Scan for the cell matching the given text and deliver its (x, y) coordinate at center. 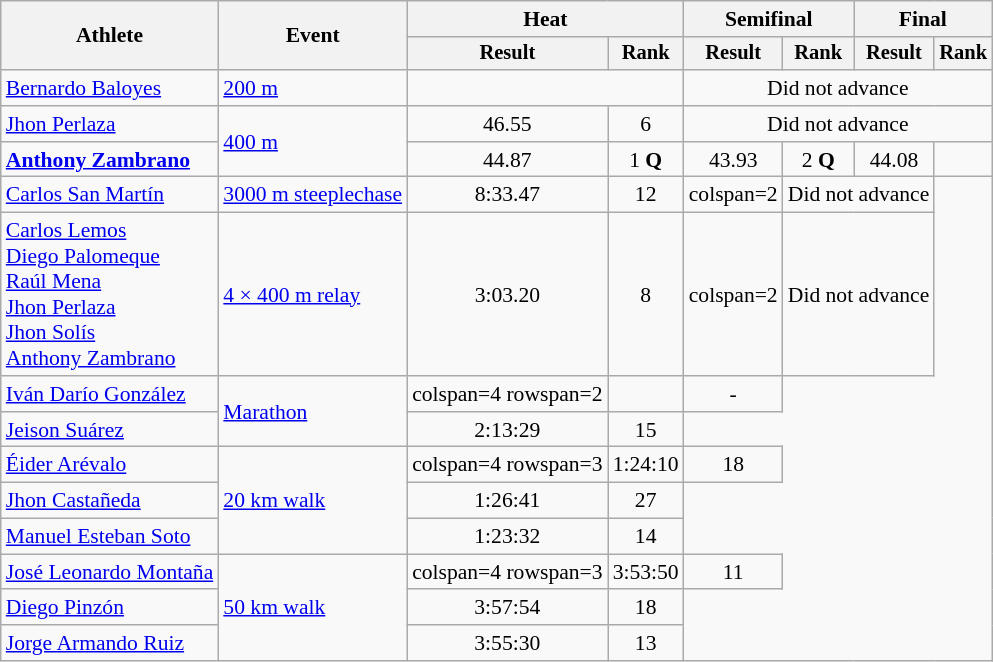
Jeison Suárez (110, 430)
Jorge Armando Ruiz (110, 643)
20 km walk (312, 500)
44.08 (894, 160)
Jhon Perlaza (110, 124)
2 Q (818, 160)
13 (646, 643)
1:26:41 (508, 501)
Athlete (110, 36)
Semifinal (769, 19)
43.93 (734, 160)
Diego Pinzón (110, 608)
2:13:29 (508, 430)
11 (734, 572)
Bernardo Baloyes (110, 88)
1:24:10 (646, 465)
14 (646, 537)
Final (923, 19)
Carlos San Martín (110, 195)
José Leonardo Montaña (110, 572)
200 m (312, 88)
Carlos LemosDiego PalomequeRaúl MenaJhon PerlazaJhon SolísAnthony Zambrano (110, 294)
400 m (312, 142)
3:57:54 (508, 608)
8 (646, 294)
8:33.47 (508, 195)
1 Q (646, 160)
46.55 (508, 124)
Heat (546, 19)
Éider Arévalo (110, 465)
Jhon Castañeda (110, 501)
colspan=4 rowspan=2 (508, 394)
Marathon (312, 412)
44.87 (508, 160)
3000 m steeplechase (312, 195)
3:53:50 (646, 572)
3:55:30 (508, 643)
6 (646, 124)
27 (646, 501)
3:03.20 (508, 294)
50 km walk (312, 608)
Event (312, 36)
1:23:32 (508, 537)
12 (646, 195)
Iván Darío González (110, 394)
Anthony Zambrano (110, 160)
Manuel Esteban Soto (110, 537)
15 (646, 430)
4 × 400 m relay (312, 294)
- (734, 394)
